Return the [x, y] coordinate for the center point of the cell that contains the specified text.  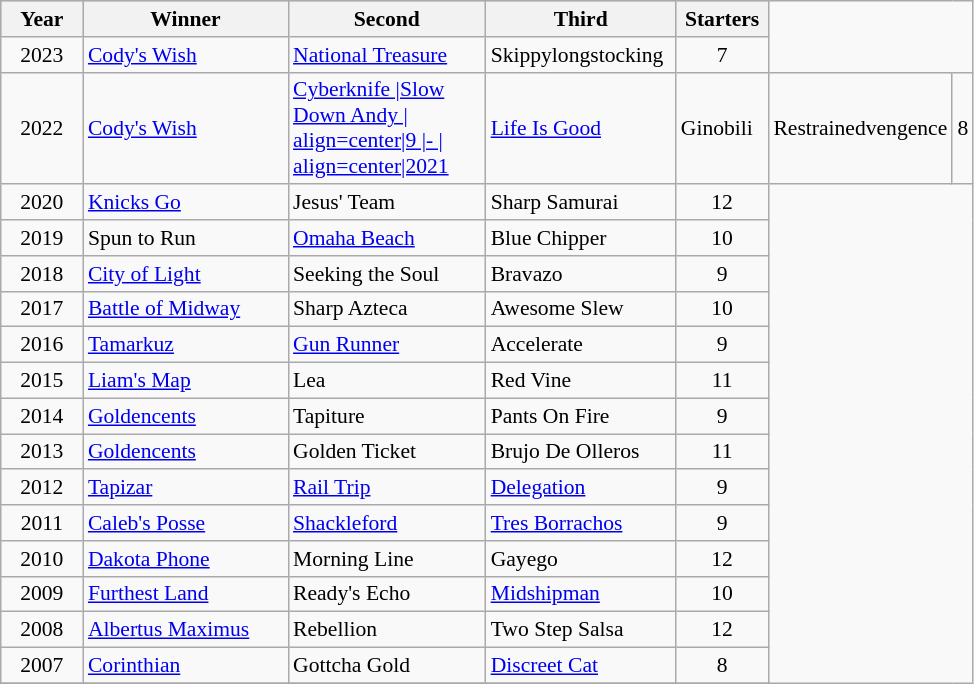
Caleb's Posse [186, 523]
Liam's Map [186, 381]
Ready's Echo [387, 594]
Omaha Beach [387, 238]
Pants On Fire [581, 416]
Starters [722, 19]
Winner [186, 19]
Red Vine [581, 381]
Seeking the Soul [387, 274]
Awesome Slew [581, 309]
Gun Runner [387, 345]
Brujo De Olleros [581, 452]
Sharp Azteca [387, 309]
2017 [42, 309]
Third [581, 19]
2008 [42, 630]
Sharp Samurai [581, 203]
Life Is Good [581, 128]
Morning Line [387, 559]
Furthest Land [186, 594]
2013 [42, 452]
2022 [42, 128]
Second [387, 19]
Dakota Phone [186, 559]
Skippylongstocking [581, 55]
Tamarkuz [186, 345]
Year [42, 19]
Battle of Midway [186, 309]
Tapiture [387, 416]
2023 [42, 55]
2010 [42, 559]
Tapizar [186, 488]
2018 [42, 274]
2012 [42, 488]
2015 [42, 381]
Golden Ticket [387, 452]
Restrainedvengence [860, 128]
2016 [42, 345]
Lea [387, 381]
Discreet Cat [581, 666]
Jesus' Team [387, 203]
Ginobili [722, 128]
Delegation [581, 488]
Shackleford [387, 523]
Rail Trip [387, 488]
2009 [42, 594]
Blue Chipper [581, 238]
Gayego [581, 559]
Albertus Maximus [186, 630]
Two Step Salsa [581, 630]
Accelerate [581, 345]
Tres Borrachos [581, 523]
Corinthian [186, 666]
City of Light [186, 274]
2019 [42, 238]
Rebellion [387, 630]
Gottcha Gold [387, 666]
Knicks Go [186, 203]
Spun to Run [186, 238]
7 [722, 55]
2007 [42, 666]
2011 [42, 523]
Cyberknife |Slow Down Andy | align=center|9 |- | align=center|2021 [387, 128]
Midshipman [581, 594]
2014 [42, 416]
National Treasure [387, 55]
Bravazo [581, 274]
2020 [42, 203]
